For the text-containing cell, return its midpoint in (x, y) coordinate format. 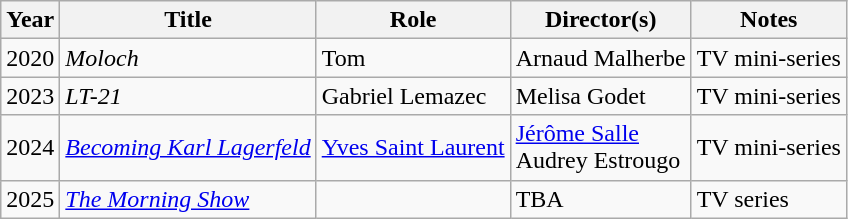
Title (188, 20)
Yves Saint Laurent (413, 148)
TV series (768, 199)
Arnaud Malherbe (600, 58)
LT-21 (188, 96)
2023 (30, 96)
Role (413, 20)
TBA (600, 199)
2020 (30, 58)
Becoming Karl Lagerfeld (188, 148)
Director(s) (600, 20)
2025 (30, 199)
Year (30, 20)
Gabriel Lemazec (413, 96)
Jérôme SalleAudrey Estrougo (600, 148)
Moloch (188, 58)
Melisa Godet (600, 96)
Notes (768, 20)
The Morning Show (188, 199)
2024 (30, 148)
Tom (413, 58)
